Return [X, Y] of the center of cell containing provided text 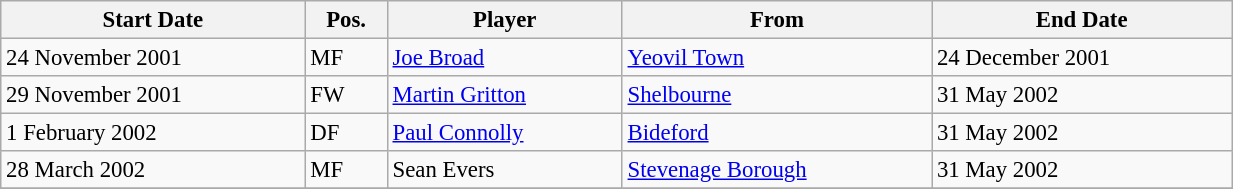
FW [346, 95]
1 February 2002 [153, 133]
Sean Evers [504, 170]
Yeovil Town [776, 58]
28 March 2002 [153, 170]
End Date [1082, 20]
24 December 2001 [1082, 58]
24 November 2001 [153, 58]
From [776, 20]
Joe Broad [504, 58]
Pos. [346, 20]
29 November 2001 [153, 95]
Bideford [776, 133]
DF [346, 133]
Player [504, 20]
Martin Gritton [504, 95]
Paul Connolly [504, 133]
Start Date [153, 20]
Stevenage Borough [776, 170]
Shelbourne [776, 95]
